Detect which cell encompasses the target text, then output its [x, y] center coordinate. 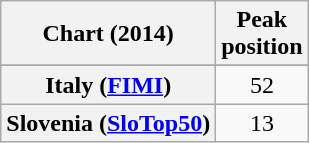
Chart (2014) [108, 34]
Peak position [262, 34]
52 [262, 85]
Slovenia (SloTop50) [108, 123]
Italy (FIMI) [108, 85]
13 [262, 123]
